Identify which cell holds the provided text, then report its (x, y) central coordinate. 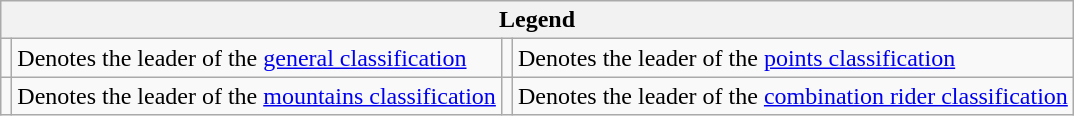
Denotes the leader of the combination rider classification (792, 96)
Denotes the leader of the points classification (792, 58)
Legend (538, 20)
Denotes the leader of the mountains classification (257, 96)
Denotes the leader of the general classification (257, 58)
